Pinpoint the cell where the given text exists, returning its [X, Y] midpoint coordinate. 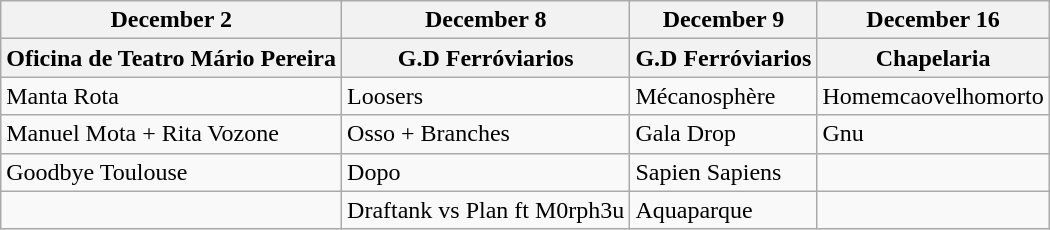
Sapien Sapiens [724, 172]
December 2 [172, 20]
Aquaparque [724, 210]
Manta Rota [172, 96]
Mécanosphère [724, 96]
Oficina de Teatro Mário Pereira [172, 58]
Gala Drop [724, 134]
Dopo [486, 172]
Draftank vs Plan ft M0rph3u [486, 210]
Chapelaria [933, 58]
Homemcaovelhomorto [933, 96]
Manuel Mota + Rita Vozone [172, 134]
Loosers [486, 96]
December 16 [933, 20]
Gnu [933, 134]
Goodbye Toulouse [172, 172]
December 8 [486, 20]
December 9 [724, 20]
Osso + Branches [486, 134]
